Return the (X, Y) coordinate for the center point of the cell that contains the specified text.  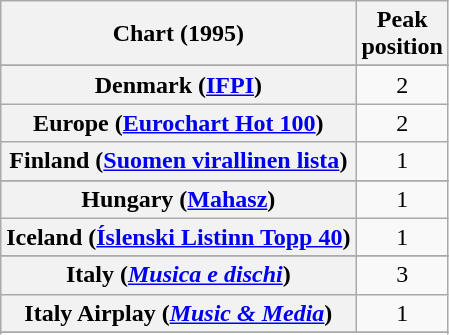
Hungary (Mahasz) (178, 199)
Peakposition (402, 34)
Italy (Musica e dischi) (178, 275)
Europe (Eurochart Hot 100) (178, 123)
Denmark (IFPI) (178, 85)
Iceland (Íslenski Listinn Topp 40) (178, 237)
Italy Airplay (Music & Media) (178, 313)
3 (402, 275)
Finland (Suomen virallinen lista) (178, 161)
Chart (1995) (178, 34)
